Determine the (x, y) coordinate at the center of the cell enclosing the given text.  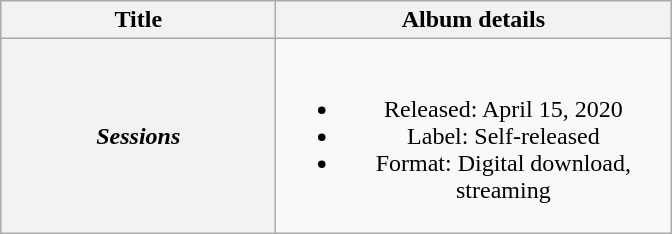
Sessions (138, 136)
Album details (474, 20)
Title (138, 20)
Released: April 15, 2020Label: Self-releasedFormat: Digital download, streaming (474, 136)
